Scan for the cell matching the given text and deliver its (x, y) coordinate at center. 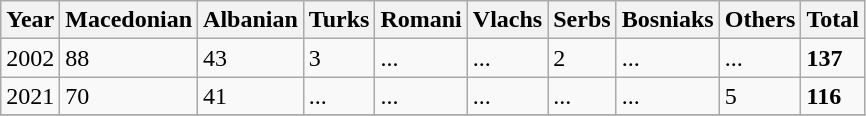
Albanian (251, 20)
2 (582, 58)
Others (760, 20)
41 (251, 96)
88 (129, 58)
Bosniaks (668, 20)
Year (30, 20)
137 (833, 58)
Turks (339, 20)
Serbs (582, 20)
43 (251, 58)
5 (760, 96)
Vlachs (507, 20)
Macedonian (129, 20)
70 (129, 96)
2002 (30, 58)
2021 (30, 96)
Romani (421, 20)
116 (833, 96)
Total (833, 20)
3 (339, 58)
